Return [X, Y] of the center of cell containing provided text 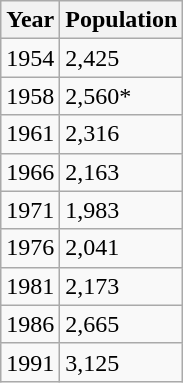
1954 [30, 58]
1,983 [122, 210]
2,560* [122, 96]
1976 [30, 248]
1961 [30, 134]
1958 [30, 96]
1986 [30, 324]
1971 [30, 210]
2,041 [122, 248]
2,163 [122, 172]
2,316 [122, 134]
2,173 [122, 286]
2,665 [122, 324]
1966 [30, 172]
Year [30, 20]
1981 [30, 286]
1991 [30, 362]
2,425 [122, 58]
Population [122, 20]
3,125 [122, 362]
